Locate the cell with the specified text and output its [X, Y] center coordinate. 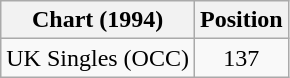
137 [241, 58]
Position [241, 20]
Chart (1994) [98, 20]
UK Singles (OCC) [98, 58]
